For the text-containing cell, return its midpoint in (x, y) coordinate format. 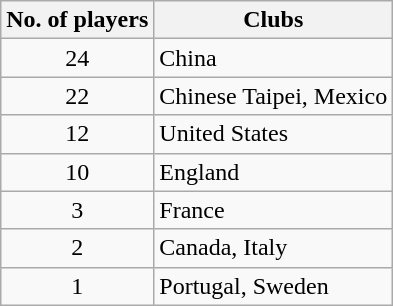
2 (78, 248)
Canada, Italy (274, 248)
United States (274, 134)
No. of players (78, 20)
France (274, 210)
China (274, 58)
10 (78, 172)
Chinese Taipei, Mexico (274, 96)
3 (78, 210)
Clubs (274, 20)
England (274, 172)
1 (78, 286)
24 (78, 58)
22 (78, 96)
Portugal, Sweden (274, 286)
12 (78, 134)
